Pinpoint the cell where the given text exists, returning its (X, Y) midpoint coordinate. 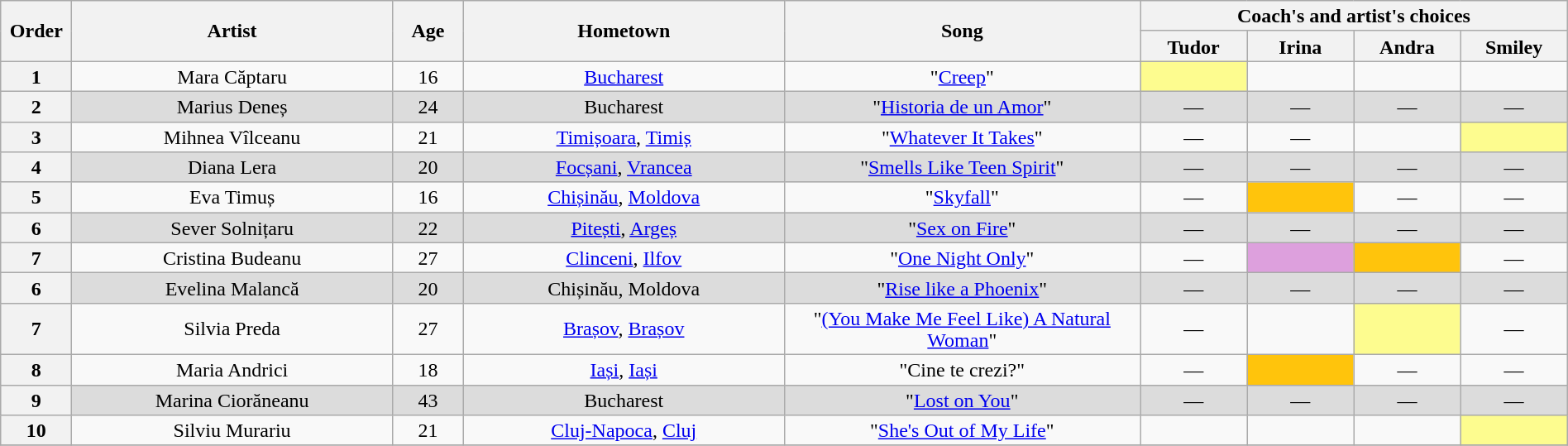
Cluj-Napoca, Cluj (624, 430)
Marius Deneș (232, 106)
9 (36, 400)
8 (36, 369)
Andra (1408, 46)
"Skyfall" (963, 197)
10 (36, 430)
"One Night Only" (963, 258)
3 (36, 137)
Pitești, Argeș (624, 228)
Iași, Iași (624, 369)
2 (36, 106)
Sever Solnițaru (232, 228)
Order (36, 31)
Silviu Murariu (232, 430)
Mihnea Vîlceanu (232, 137)
Clinceni, Ilfov (624, 258)
"She's Out of My Life" (963, 430)
43 (428, 400)
"Rise like a Phoenix" (963, 288)
Cristina Budeanu (232, 258)
Tudor (1194, 46)
4 (36, 167)
Evelina Malancă (232, 288)
"Smells Like Teen Spirit" (963, 167)
Silvia Preda (232, 329)
Age (428, 31)
Smiley (1513, 46)
Eva Timuș (232, 197)
Mara Căptaru (232, 76)
Artist (232, 31)
Marina Ciorăneanu (232, 400)
Focșani, Vrancea (624, 167)
1 (36, 76)
5 (36, 197)
"Whatever It Takes" (963, 137)
Maria Andrici (232, 369)
"Lost on You" (963, 400)
Irina (1300, 46)
Diana Lera (232, 167)
Brașov, Brașov (624, 329)
Song (963, 31)
"Cine te crezi?" (963, 369)
"Historia de un Amor" (963, 106)
"Creep" (963, 76)
18 (428, 369)
"Sex on Fire" (963, 228)
Hometown (624, 31)
24 (428, 106)
Timișoara, Timiș (624, 137)
Coach's and artist's choices (1355, 17)
"(You Make Me Feel Like) A Natural Woman" (963, 329)
22 (428, 228)
